Locate the cell with the specified text and output its [x, y] center coordinate. 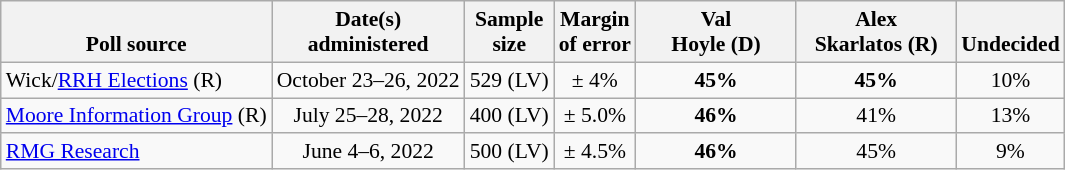
Marginof error [595, 32]
July 25–28, 2022 [368, 116]
Date(s)administered [368, 32]
± 4% [595, 80]
10% [1010, 80]
AlexSkarlatos (R) [876, 32]
Moore Information Group (R) [136, 116]
9% [1010, 152]
500 (LV) [510, 152]
± 5.0% [595, 116]
Samplesize [510, 32]
RMG Research [136, 152]
June 4–6, 2022 [368, 152]
13% [1010, 116]
Undecided [1010, 32]
Poll source [136, 32]
529 (LV) [510, 80]
± 4.5% [595, 152]
400 (LV) [510, 116]
Wick/RRH Elections (R) [136, 80]
ValHoyle (D) [716, 32]
October 23–26, 2022 [368, 80]
41% [876, 116]
